Find where the given text appears and provide that cell's center as (X, Y) coordinate. 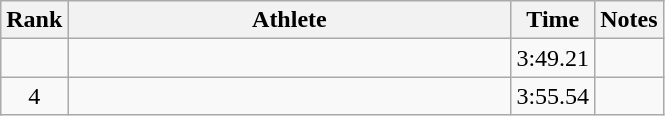
4 (34, 96)
3:49.21 (553, 58)
3:55.54 (553, 96)
Athlete (290, 20)
Rank (34, 20)
Notes (629, 20)
Time (553, 20)
